Provide the (X, Y) coordinate of the cell's center where the given text is located.  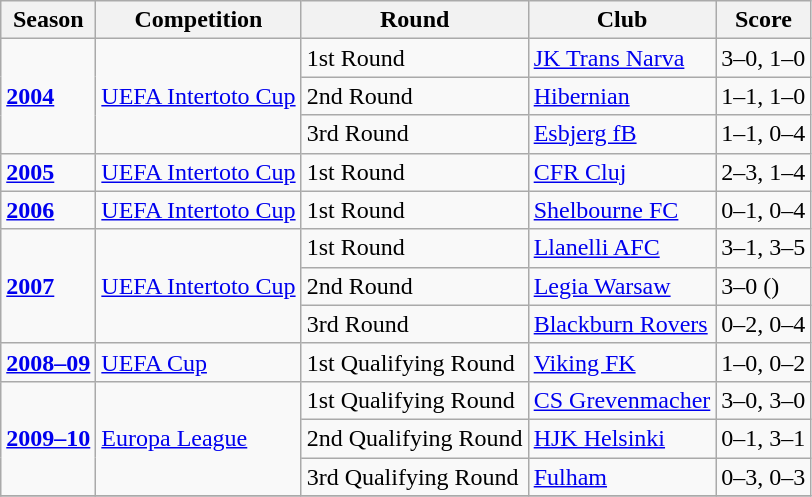
3–0, 1–0 (764, 58)
1–0, 0–2 (764, 362)
Score (764, 20)
UEFA Cup (198, 362)
Season (48, 20)
1–1, 0–4 (764, 134)
Round (414, 20)
HJK Helsinki (622, 438)
2006 (48, 210)
Legia Warsaw (622, 286)
Competition (198, 20)
0–3, 0–3 (764, 477)
2005 (48, 172)
2004 (48, 96)
Fulham (622, 477)
2008–09 (48, 362)
Shelbourne FC (622, 210)
Blackburn Rovers (622, 324)
Club (622, 20)
JK Trans Narva (622, 58)
Viking FK (622, 362)
2nd Qualifying Round (414, 438)
Llanelli AFC (622, 248)
Esbjerg fB (622, 134)
0–1, 3–1 (764, 438)
CFR Cluj (622, 172)
Hibernian (622, 96)
0–1, 0–4 (764, 210)
1–1, 1–0 (764, 96)
CS Grevenmacher (622, 400)
2–3, 1–4 (764, 172)
3–0, 3–0 (764, 400)
3–1, 3–5 (764, 248)
Europa League (198, 438)
2007 (48, 286)
2009–10 (48, 438)
3rd Qualifying Round (414, 477)
0–2, 0–4 (764, 324)
3–0 () (764, 286)
